Identify which cell holds the provided text, then report its (x, y) central coordinate. 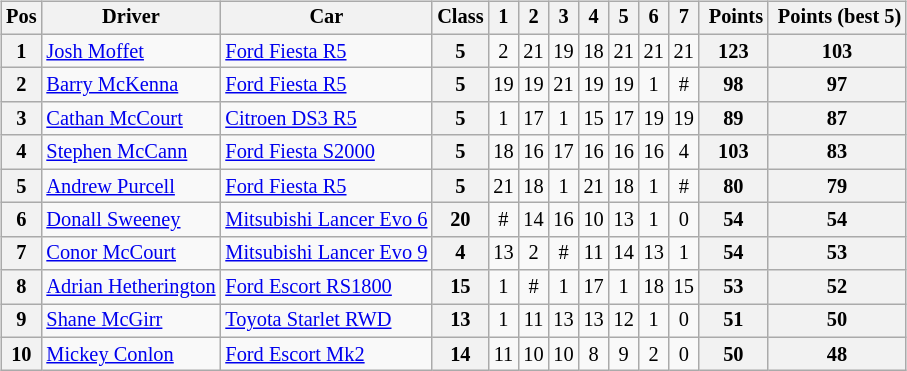
12 (624, 321)
Adrian Hetherington (130, 287)
98 (734, 85)
Points (best 5) (837, 18)
Ford Escort Mk2 (326, 354)
80 (734, 186)
97 (837, 85)
51 (734, 321)
Car (326, 18)
Class (460, 18)
52 (837, 287)
89 (734, 119)
Ford Fiesta S2000 (326, 152)
Mitsubishi Lancer Evo 6 (326, 220)
83 (837, 152)
Conor McCourt (130, 253)
79 (837, 186)
Mickey Conlon (130, 354)
Ford Escort RS1800 (326, 287)
Andrew Purcell (130, 186)
Stephen McCann (130, 152)
Toyota Starlet RWD (326, 321)
Pos (21, 18)
Cathan McCourt (130, 119)
Points (734, 18)
Donall Sweeney (130, 220)
Mitsubishi Lancer Evo 9 (326, 253)
20 (460, 220)
48 (837, 354)
123 (734, 51)
Citroen DS3 R5 (326, 119)
Shane McGirr (130, 321)
Driver (130, 18)
87 (837, 119)
Josh Moffet (130, 51)
Barry McKenna (130, 85)
